From the cell containing the given text, extract its center point as (X, Y) coordinate. 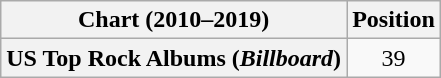
Position (394, 20)
US Top Rock Albums (Billboard) (174, 58)
Chart (2010–2019) (174, 20)
39 (394, 58)
